Search for the cell housing the specified text and yield its (x, y) center coordinate. 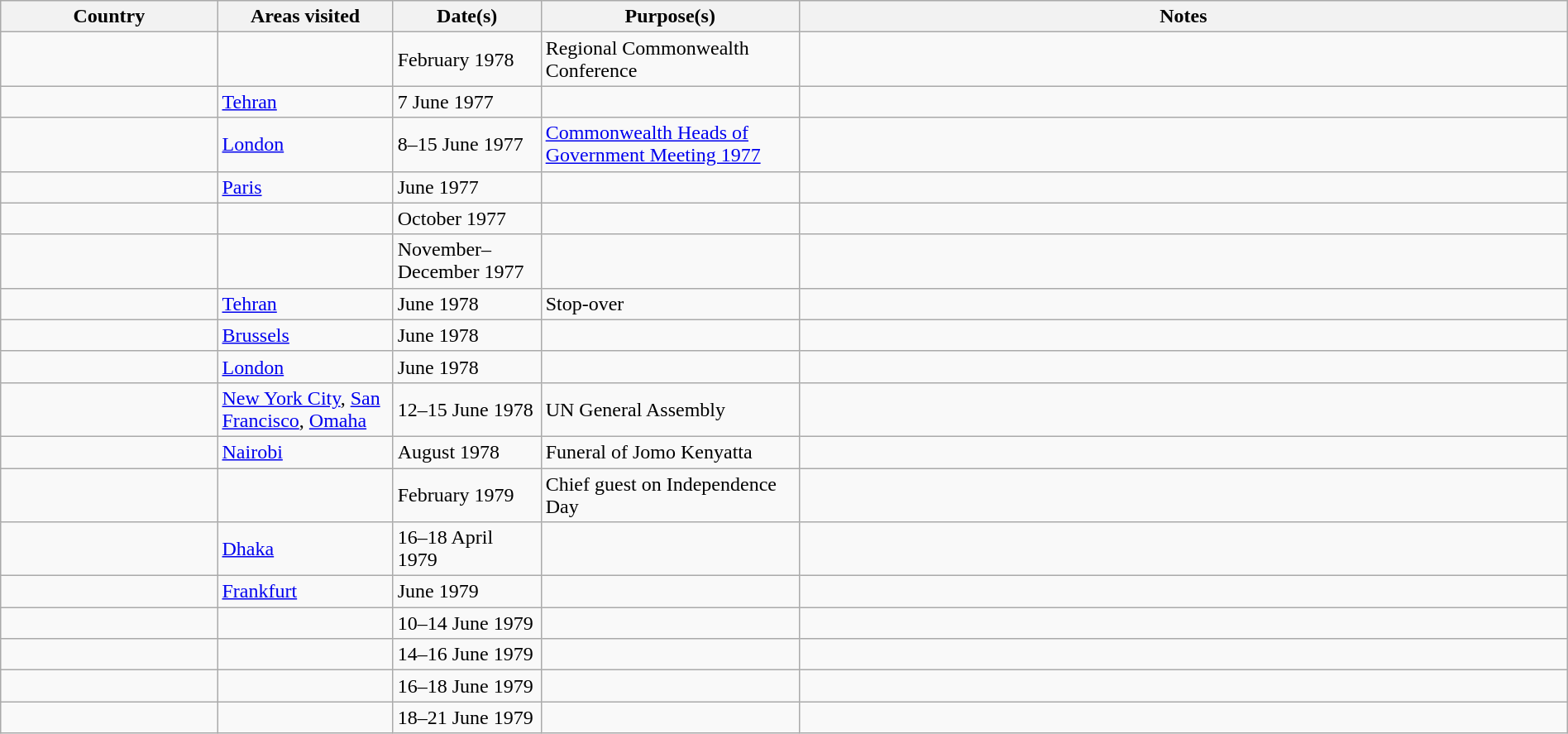
10–14 June 1979 (466, 623)
November–December 1977 (466, 261)
16–18 April 1979 (466, 549)
7 June 1977 (466, 102)
February 1978 (466, 60)
8–15 June 1977 (466, 144)
Funeral of Jomo Kenyatta (670, 452)
12–15 June 1978 (466, 409)
Nairobi (305, 452)
October 1977 (466, 218)
Brussels (305, 335)
Commonwealth Heads of Government Meeting 1977 (670, 144)
Frankfurt (305, 592)
Dhaka (305, 549)
August 1978 (466, 452)
Purpose(s) (670, 17)
Areas visited (305, 17)
18–21 June 1979 (466, 717)
February 1979 (466, 495)
14–16 June 1979 (466, 655)
Country (109, 17)
Regional Commonwealth Conference (670, 60)
Chief guest on Independence Day (670, 495)
New York City, San Francisco, Omaha (305, 409)
Date(s) (466, 17)
Stop-over (670, 304)
June 1979 (466, 592)
16–18 June 1979 (466, 686)
June 1977 (466, 187)
Notes (1183, 17)
Paris (305, 187)
UN General Assembly (670, 409)
